From the cell containing the given text, extract its center point as (X, Y) coordinate. 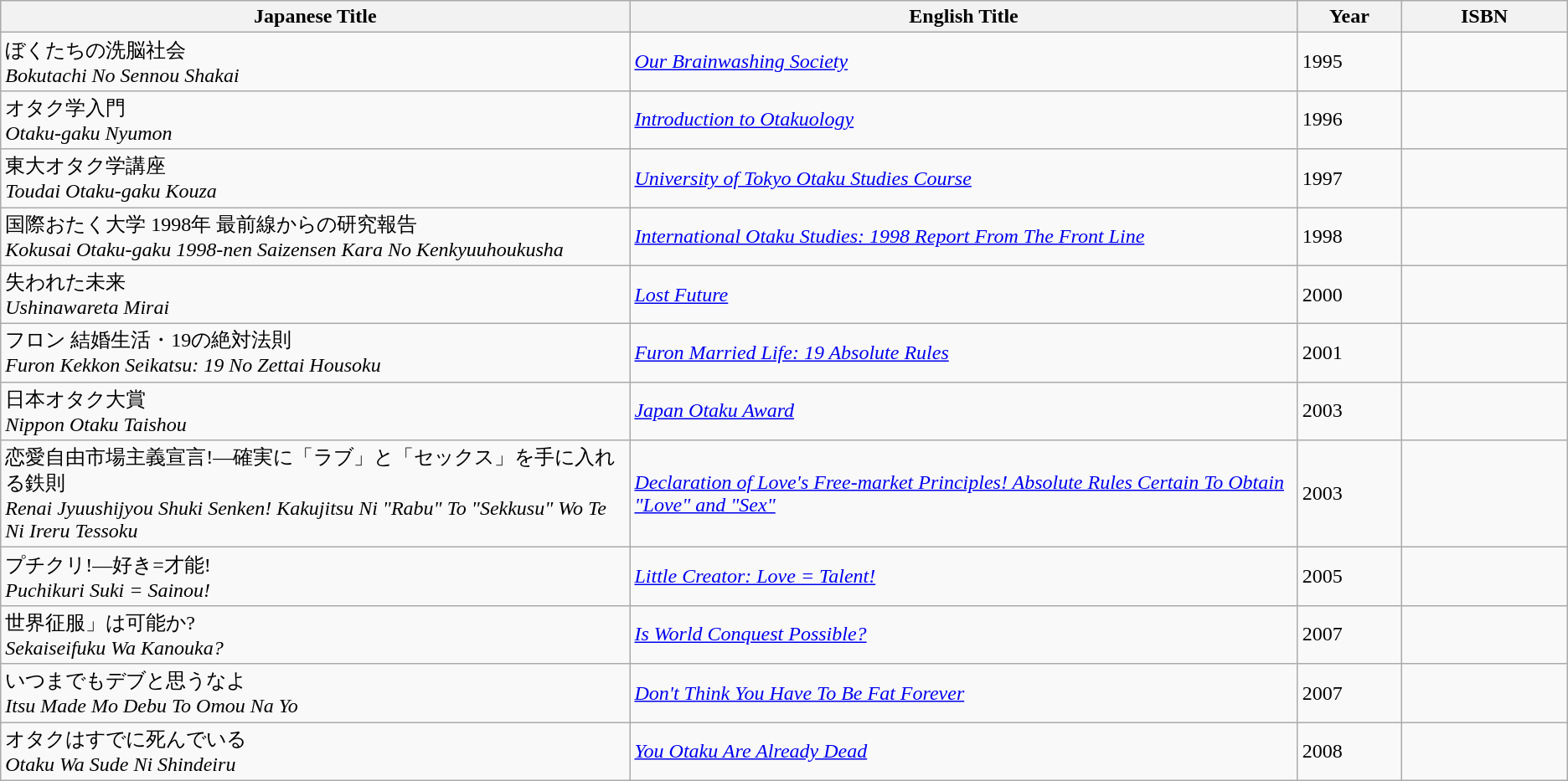
Furon Married Life: 19 Absolute Rules (963, 353)
2000 (1349, 295)
Little Creator: Love = Talent! (963, 577)
Introduction to Otakuology (963, 120)
Don't Think You Have To Be Fat Forever (963, 693)
International Otaku Studies: 1998 Report From The Front Line (963, 237)
Is World Conquest Possible? (963, 635)
Year (1349, 17)
失われた未来Ushinawareta Mirai (315, 295)
恋愛自由市場主義宣言!—確実に「ラブ」と「セックス」を手に入れる鉄則Renai Jyuushijyou Shuki Senken! Kakujitsu Ni "Rabu" To "Sekkusu" Wo Te Ni Ireru Tessoku (315, 494)
オタクはすでに死んでいるOtaku Wa Sude Ni Shindeiru (315, 751)
Our Brainwashing Society (963, 62)
2005 (1349, 577)
Japan Otaku Award (963, 411)
You Otaku Are Already Dead (963, 751)
フロン 結婚生活・19の絶対法則Furon Kekkon Seikatsu: 19 No Zettai Housoku (315, 353)
東大オタク学講座Toudai Otaku-gaku Kouza (315, 178)
Declaration of Love's Free-market Principles! Absolute Rules Certain To Obtain "Love" and "Sex" (963, 494)
1998 (1349, 237)
国際おたく大学 1998年 最前線からの研究報告Kokusai Otaku-gaku 1998-nen Saizensen Kara No Kenkyuuhoukusha (315, 237)
University of Tokyo Otaku Studies Course (963, 178)
1996 (1349, 120)
1997 (1349, 178)
Japanese Title (315, 17)
1995 (1349, 62)
2001 (1349, 353)
日本オタク大賞Nippon Otaku Taishou (315, 411)
ぼくたちの洗脳社会Bokutachi No Sennou Shakai (315, 62)
いつまでもデブと思うなよItsu Made Mo Debu To Omou Na Yo (315, 693)
ISBN (1484, 17)
English Title (963, 17)
2008 (1349, 751)
Lost Future (963, 295)
オタク学入門Otaku-gaku Nyumon (315, 120)
プチクリ!—好き=才能!Puchikuri Suki = Sainou! (315, 577)
世界征服」は可能か?Sekaiseifuku Wa Kanouka? (315, 635)
